Identify which cell holds the provided text, then report its [X, Y] central coordinate. 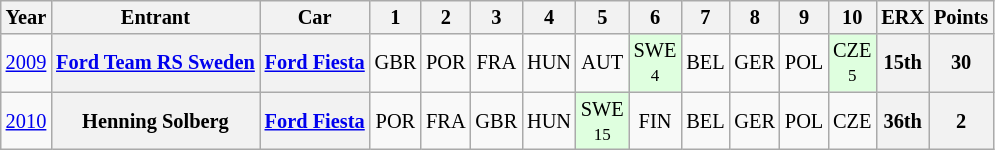
5 [602, 17]
SWE4 [656, 63]
4 [549, 17]
9 [804, 17]
7 [705, 17]
1 [396, 17]
3 [497, 17]
2009 [26, 63]
CZE5 [852, 63]
8 [755, 17]
CZE [852, 121]
Henning Solberg [155, 121]
Year [26, 17]
36th [902, 121]
FIN [656, 121]
Points [961, 17]
Ford Team RS Sweden [155, 63]
Car [315, 17]
SWE15 [602, 121]
ERX [902, 17]
6 [656, 17]
Entrant [155, 17]
10 [852, 17]
15th [902, 63]
AUT [602, 63]
30 [961, 63]
2010 [26, 121]
